For the text-containing cell, return its midpoint in [x, y] coordinate format. 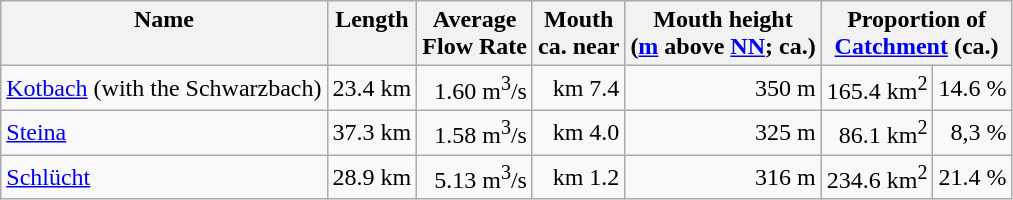
28.9 km [372, 178]
AverageFlow Rate [475, 34]
234.6 km2 [877, 178]
1.58 m3/s [475, 132]
Name [164, 34]
km 1.2 [578, 178]
Kotbach (with the Schwarzbach) [164, 88]
Proportion ofCatchment (ca.) [916, 34]
350 m [723, 88]
165.4 km2 [877, 88]
Mouth height(m above NN; ca.) [723, 34]
8,3 % [972, 132]
37.3 km [372, 132]
5.13 m3/s [475, 178]
21.4 % [972, 178]
Mouthca. near [578, 34]
Steina [164, 132]
km 7.4 [578, 88]
325 m [723, 132]
km 4.0 [578, 132]
Schlücht [164, 178]
316 m [723, 178]
Length [372, 34]
14.6 % [972, 88]
86.1 km2 [877, 132]
23.4 km [372, 88]
1.60 m3/s [475, 88]
